Detect which cell encompasses the target text, then output its [x, y] center coordinate. 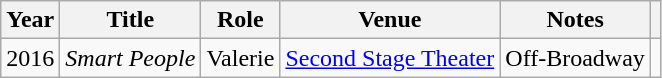
Notes [576, 20]
Smart People [130, 58]
Role [240, 20]
2016 [30, 58]
Second Stage Theater [390, 58]
Valerie [240, 58]
Title [130, 20]
Year [30, 20]
Off-Broadway [576, 58]
Venue [390, 20]
